Return (X, Y) of the center of cell containing provided text 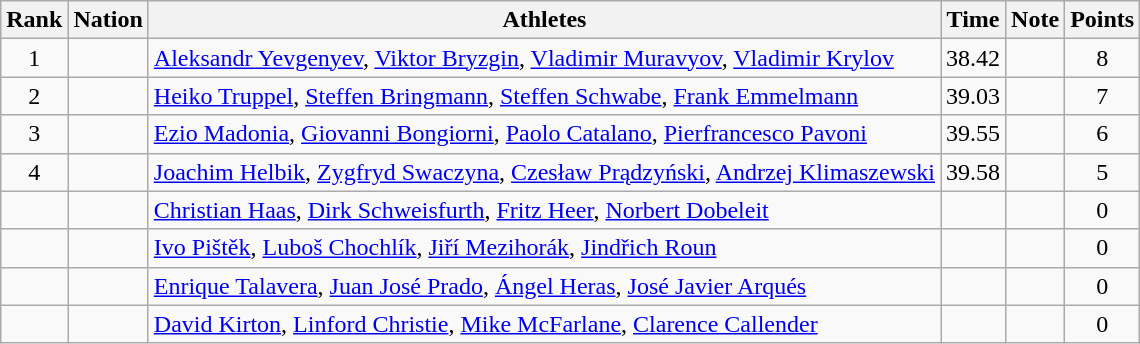
Points (1102, 20)
4 (34, 172)
David Kirton, Linford Christie, Mike McFarlane, Clarence Callender (544, 324)
39.03 (974, 96)
Joachim Helbik, Zygfryd Swaczyna, Czesław Prądzyński, Andrzej Klimaszewski (544, 172)
5 (1102, 172)
8 (1102, 58)
Aleksandr Yevgenyev, Viktor Bryzgin, Vladimir Muravyov, Vladimir Krylov (544, 58)
38.42 (974, 58)
6 (1102, 134)
Heiko Truppel, Steffen Bringmann, Steffen Schwabe, Frank Emmelmann (544, 96)
7 (1102, 96)
1 (34, 58)
2 (34, 96)
Rank (34, 20)
Ivo Pištěk, Luboš Chochlík, Jiří Mezihorák, Jindřich Roun (544, 248)
Ezio Madonia, Giovanni Bongiorni, Paolo Catalano, Pierfrancesco Pavoni (544, 134)
Enrique Talavera, Juan José Prado, Ángel Heras, José Javier Arqués (544, 286)
Time (974, 20)
Athletes (544, 20)
Note (1036, 20)
Christian Haas, Dirk Schweisfurth, Fritz Heer, Norbert Dobeleit (544, 210)
39.58 (974, 172)
Nation (108, 20)
3 (34, 134)
39.55 (974, 134)
